Extract the [x, y] coordinate from the center of the cell holding the provided text.  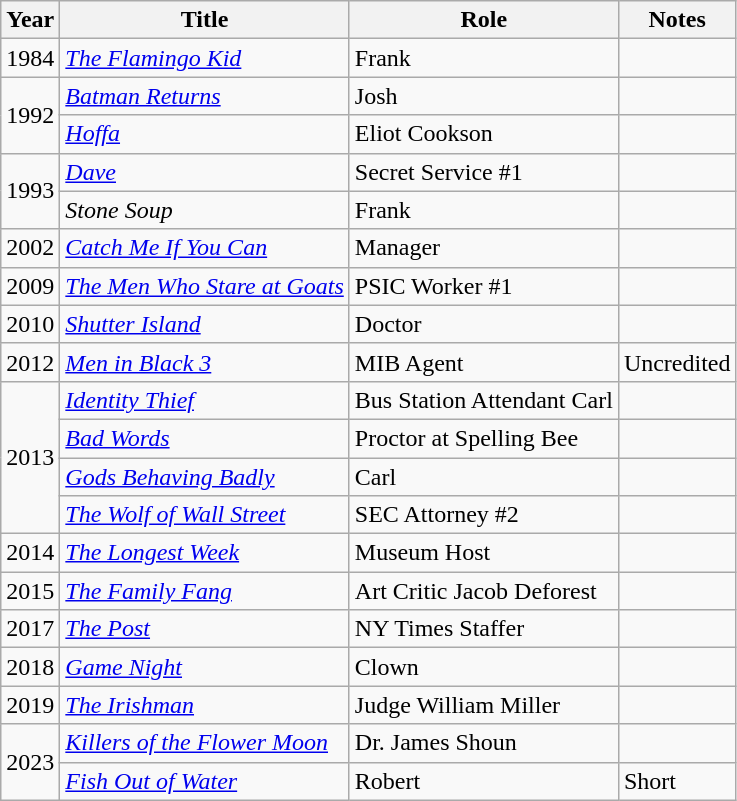
Fish Out of Water [204, 781]
Catch Me If You Can [204, 248]
Carl [484, 477]
The Men Who Stare at Goats [204, 286]
The Flamingo Kid [204, 58]
Museum Host [484, 553]
Proctor at Spelling Bee [484, 438]
Secret Service #1 [484, 172]
MIB Agent [484, 362]
2019 [30, 705]
Short [677, 781]
1984 [30, 58]
2023 [30, 762]
Shutter Island [204, 324]
Bad Words [204, 438]
Robert [484, 781]
SEC Attorney #2 [484, 515]
2015 [30, 591]
Dave [204, 172]
Stone Soup [204, 210]
PSIC Worker #1 [484, 286]
Clown [484, 667]
Doctor [484, 324]
Uncredited [677, 362]
2012 [30, 362]
Title [204, 20]
The Wolf of Wall Street [204, 515]
2010 [30, 324]
Men in Black 3 [204, 362]
The Longest Week [204, 553]
2002 [30, 248]
Dr. James Shoun [484, 743]
Role [484, 20]
2018 [30, 667]
The Post [204, 629]
Art Critic Jacob Deforest [484, 591]
The Family Fang [204, 591]
Notes [677, 20]
Bus Station Attendant Carl [484, 400]
2014 [30, 553]
NY Times Staffer [484, 629]
Manager [484, 248]
Judge William Miller [484, 705]
Josh [484, 96]
The Irishman [204, 705]
Eliot Cookson [484, 134]
Hoffa [204, 134]
Gods Behaving Badly [204, 477]
2009 [30, 286]
Game Night [204, 667]
2013 [30, 457]
Year [30, 20]
Killers of the Flower Moon [204, 743]
1993 [30, 191]
Identity Thief [204, 400]
1992 [30, 115]
Batman Returns [204, 96]
2017 [30, 629]
